Determine the (x, y) coordinate at the center of the cell enclosing the given text.  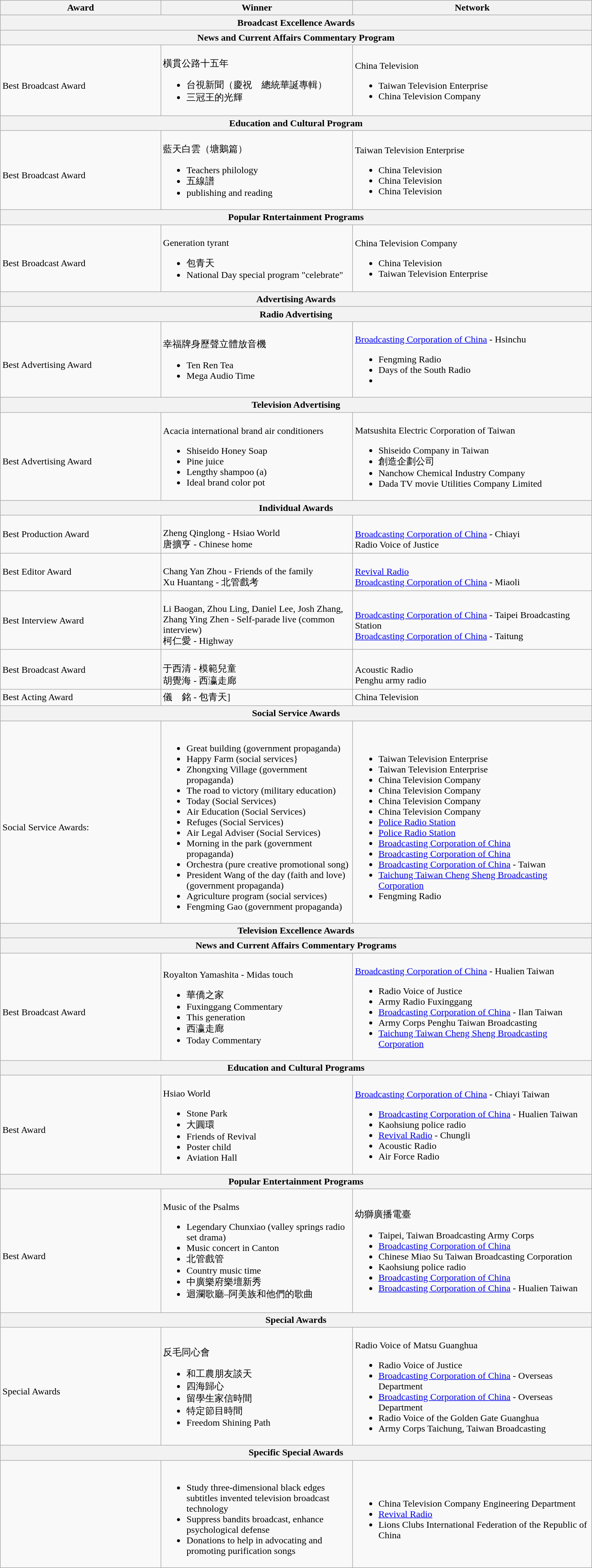
Matsushita Electric Corporation of TaiwanShiseido Company in Taiwan創造企劃公司Nanchow Chemical Industry CompanyDada TV movie Utilities Company Limited (472, 456)
Revival Radio Broadcasting Corporation of China - Miaoli (472, 572)
Popular Entertainment Programs (296, 1181)
橫貫公路十五年台視新聞（慶祝 總統華誕專輯）三冠王的光輝 (257, 81)
Best Interview Award (80, 620)
Li Baogan, Zhou Ling, Daniel Lee, Josh Zhang, Zhang Ying Zhen - Self-parade live (common interview) 柯仁愛 - Highway (257, 620)
News and Current Affairs Commentary Program (296, 38)
Radio Advertising (296, 314)
幸福牌身歷聲立體放音機Ten Ren TeaMega Audio Time (257, 359)
China Television CompanyChina TelevisionTaiwan Television Enterprise (472, 258)
Hsiao WorldStone Park大圓環Friends of RevivalPoster childAviation Hall (257, 1125)
藍天白雲（塘鵝篇）Teachers philology五線譜publishing and reading (257, 170)
Specific Special Awards (296, 1453)
Popular Rntertainment Programs (296, 217)
Advertising Awards (296, 299)
Best Production Award (80, 534)
China Television (472, 697)
Acacia international brand air conditionersShiseido Honey SoapPine juiceLengthy shampoo (a)Ideal brand color pot (257, 456)
Education and Cultural Program (296, 123)
Broadcasting Corporation of China - Taipei Broadcasting Station Broadcasting Corporation of China - Taitung (472, 620)
反毛同心會和工農朋友談天四海歸心留學生家信時間特定節目時間Freedom Shining Path (257, 1386)
Chang Yan Zhou - Friends of the family Xu Huantang - 北管戲考 (257, 572)
Winner (257, 8)
Television Excellence Awards (296, 931)
News and Current Affairs Commentary Programs (296, 946)
Best Editor Award (80, 572)
China Television Company Engineering DepartmentRevival RadioLions Clubs International Federation of the Republic of China (472, 1514)
Zheng Qinglong - Hsiao World 唐擴亨 - Chinese home (257, 534)
Broadcast Excellence Awards (296, 23)
Music of the PsalmsLegendary Chunxiao (valley springs radio set drama)Music concert in Canton北管戲管Country music time中廣樂府樂壇新秀迴瀾歌廳–阿美族和他們的歌曲 (257, 1251)
Broadcasting Corporation of China - Chiayi Radio Voice of Justice (472, 534)
Network (472, 8)
Award (80, 8)
Individual Awards (296, 508)
China TelevisionTaiwan Television EnterpriseChina Television Company (472, 81)
Best Acting Award (80, 697)
Broadcasting Corporation of China - HsinchuFengming RadioDays of the South Radio (472, 359)
Television Advertising (296, 405)
Education and Cultural Programs (296, 1068)
Social Service Awards: (80, 822)
Social Service Awards (296, 713)
于西清 - 模範兒童 胡覺海 - 西瀛走廊 (257, 669)
儀 銘 - 包青天] (257, 697)
Generation tyrant包青天National Day special program "celebrate" (257, 258)
Acoustic Radio Penghu army radio (472, 669)
Royalton Yamashita - Midas touch華僑之家Fuxinggang CommentaryThis generation西瀛走廊Today Commentary (257, 1007)
Taiwan Television EnterpriseChina TelevisionChina TelevisionChina Television (472, 170)
